Scan for the cell matching the given text and deliver its [x, y] coordinate at center. 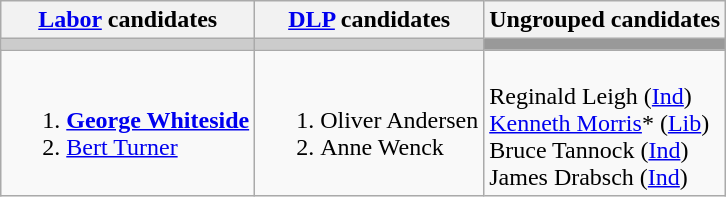
Oliver AndersenAnne Wenck [370, 123]
Labor candidates [128, 20]
George WhitesideBert Turner [128, 123]
Ungrouped candidates [605, 20]
DLP candidates [370, 20]
Reginald Leigh (Ind) Kenneth Morris* (Lib) Bruce Tannock (Ind) James Drabsch (Ind) [605, 123]
